Output the (x, y) coordinate of the center of the cell containing the given text.  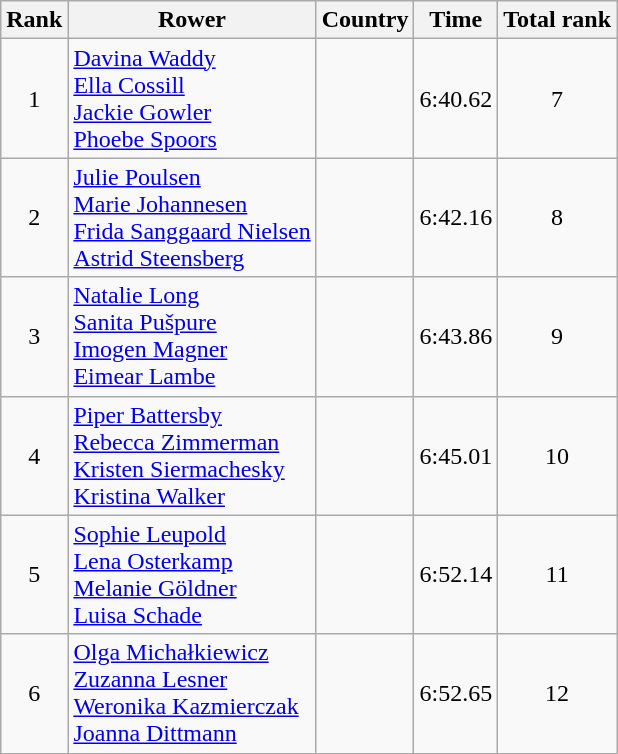
10 (558, 456)
Julie PoulsenMarie JohannesenFrida Sanggaard NielsenAstrid Steensberg (192, 218)
4 (34, 456)
6 (34, 694)
1 (34, 98)
Total rank (558, 20)
2 (34, 218)
6:43.86 (456, 336)
Natalie LongSanita PušpureImogen MagnerEimear Lambe (192, 336)
Olga MichałkiewiczZuzanna LesnerWeronika KazmierczakJoanna Dittmann (192, 694)
5 (34, 574)
Piper BattersbyRebecca ZimmermanKristen SiermacheskyKristina Walker (192, 456)
12 (558, 694)
7 (558, 98)
6:40.62 (456, 98)
Rank (34, 20)
Time (456, 20)
6:42.16 (456, 218)
Rower (192, 20)
Sophie LeupoldLena OsterkampMelanie GöldnerLuisa Schade (192, 574)
6:52.65 (456, 694)
3 (34, 336)
9 (558, 336)
8 (558, 218)
6:45.01 (456, 456)
Davina WaddyElla CossillJackie GowlerPhoebe Spoors (192, 98)
6:52.14 (456, 574)
11 (558, 574)
Country (365, 20)
